From the cell containing the given text, extract its center point as (x, y) coordinate. 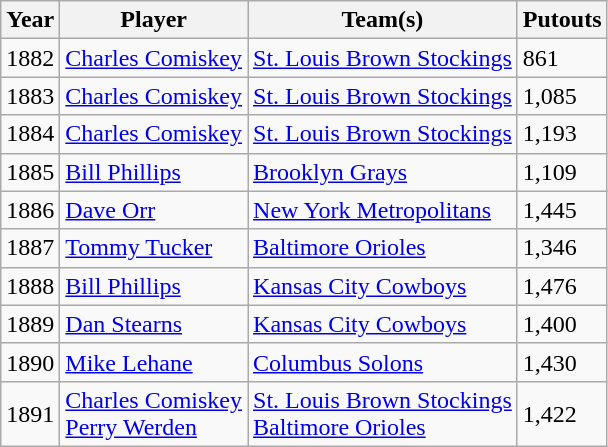
1,193 (562, 134)
Baltimore Orioles (383, 248)
1,445 (562, 210)
1887 (30, 248)
Team(s) (383, 20)
Tommy Tucker (154, 248)
1884 (30, 134)
1,422 (562, 414)
Dan Stearns (154, 324)
1,085 (562, 96)
St. Louis Brown StockingsBaltimore Orioles (383, 414)
Year (30, 20)
861 (562, 58)
Charles ComiskeyPerry Werden (154, 414)
1,400 (562, 324)
1,346 (562, 248)
1885 (30, 172)
1,430 (562, 362)
1,109 (562, 172)
1891 (30, 414)
1890 (30, 362)
1883 (30, 96)
New York Metropolitans (383, 210)
Mike Lehane (154, 362)
1882 (30, 58)
1889 (30, 324)
1888 (30, 286)
Brooklyn Grays (383, 172)
Columbus Solons (383, 362)
Dave Orr (154, 210)
Player (154, 20)
Putouts (562, 20)
1886 (30, 210)
1,476 (562, 286)
